Return the (X, Y) coordinate for the center point of the cell that contains the specified text.  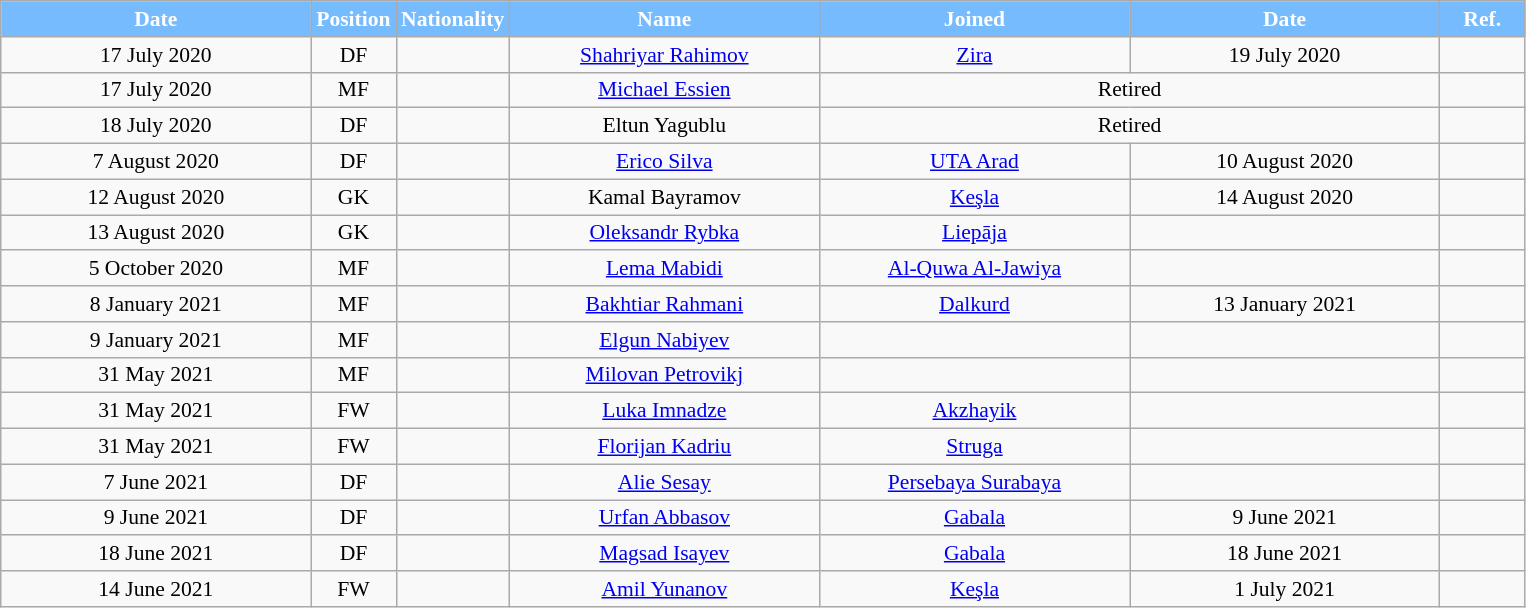
5 October 2020 (156, 269)
Zira (974, 55)
1 July 2021 (1285, 589)
Alie Sesay (664, 482)
9 January 2021 (156, 340)
Liepāja (974, 233)
Joined (974, 19)
Kamal Bayramov (664, 197)
Amil Yunanov (664, 589)
Milovan Petrovikj (664, 375)
13 January 2021 (1285, 304)
14 June 2021 (156, 589)
Name (664, 19)
18 July 2020 (156, 126)
Michael Essien (664, 90)
UTA Arad (974, 162)
Urfan Abbasov (664, 518)
Elgun Nabiyev (664, 340)
Florijan Kadriu (664, 447)
Erico Silva (664, 162)
Struga (974, 447)
Ref. (1482, 19)
Al-Quwa Al-Jawiya (974, 269)
7 August 2020 (156, 162)
Persebaya Surabaya (974, 482)
Position (354, 19)
Magsad Isayev (664, 554)
Shahriyar Rahimov (664, 55)
Dalkurd (974, 304)
Luka Imnadze (664, 411)
8 January 2021 (156, 304)
Akzhayik (974, 411)
Eltun Yagublu (664, 126)
Nationality (452, 19)
10 August 2020 (1285, 162)
12 August 2020 (156, 197)
7 June 2021 (156, 482)
13 August 2020 (156, 233)
Lema Mabidi (664, 269)
14 August 2020 (1285, 197)
19 July 2020 (1285, 55)
Oleksandr Rybka (664, 233)
Bakhtiar Rahmani (664, 304)
